Capture the cell that displays the provided text and extract its (X, Y) central coordinate. 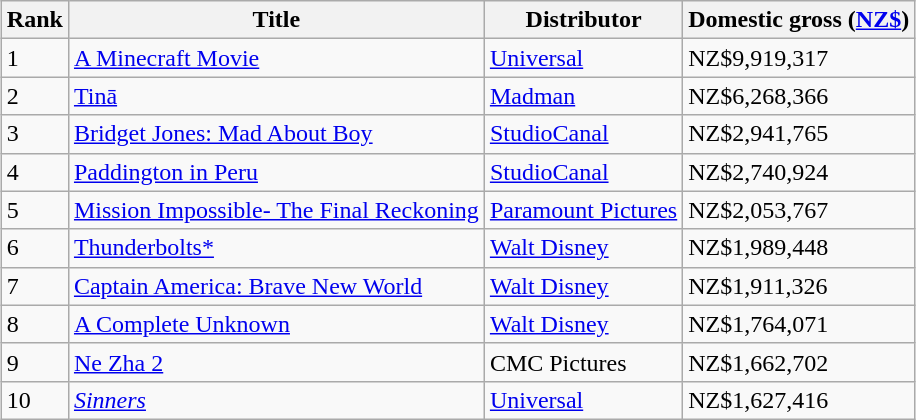
NZ$6,268,366 (799, 96)
Sinners (276, 400)
NZ$1,764,071 (799, 324)
A Complete Unknown (276, 324)
8 (34, 324)
2 (34, 96)
NZ$1,911,326 (799, 286)
NZ$2,053,767 (799, 210)
4 (34, 172)
Distributor (583, 20)
10 (34, 400)
NZ$1,989,448 (799, 248)
NZ$1,662,702 (799, 362)
Captain America: Brave New World (276, 286)
CMC Pictures (583, 362)
NZ$2,941,765 (799, 134)
7 (34, 286)
NZ$1,627,416 (799, 400)
Thunderbolts* (276, 248)
A Minecraft Movie (276, 58)
Ne Zha 2 (276, 362)
Tinā (276, 96)
Domestic gross (NZ$) (799, 20)
Title (276, 20)
Madman (583, 96)
Bridget Jones: Mad About Boy (276, 134)
NZ$9,919,317 (799, 58)
Rank (34, 20)
9 (34, 362)
Mission Impossible- The Final Reckoning (276, 210)
6 (34, 248)
5 (34, 210)
1 (34, 58)
NZ$2,740,924 (799, 172)
Paramount Pictures (583, 210)
3 (34, 134)
Paddington in Peru (276, 172)
